Identify which cell holds the provided text, then report its [X, Y] central coordinate. 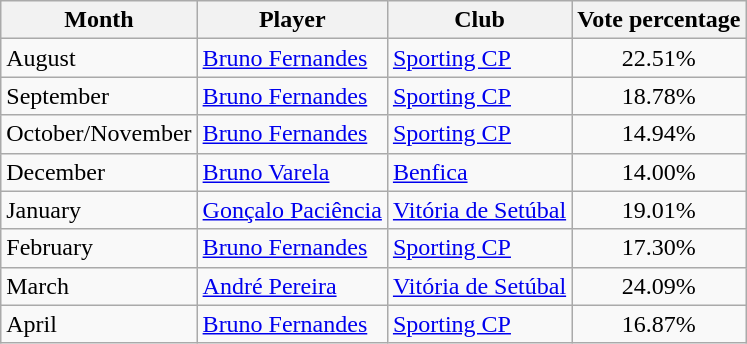
October/November [99, 134]
Vote percentage [659, 20]
Gonçalo Paciência [292, 210]
17.30% [659, 248]
24.09% [659, 286]
Benfica [479, 172]
February [99, 248]
September [99, 96]
December [99, 172]
Bruno Varela [292, 172]
16.87% [659, 324]
January [99, 210]
14.94% [659, 134]
14.00% [659, 172]
18.78% [659, 96]
Player [292, 20]
19.01% [659, 210]
April [99, 324]
22.51% [659, 58]
August [99, 58]
March [99, 286]
Month [99, 20]
Club [479, 20]
André Pereira [292, 286]
